Return (x, y) of the center of cell containing provided text 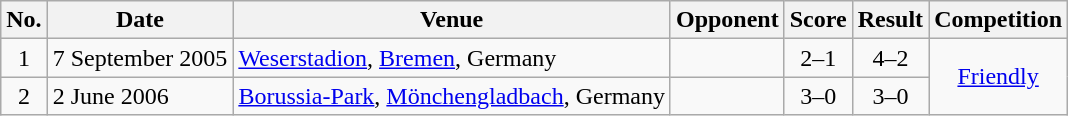
Competition (998, 20)
Score (818, 20)
2 (24, 96)
2–1 (818, 58)
Borussia-Park, Mönchengladbach, Germany (452, 96)
No. (24, 20)
Result (890, 20)
Date (140, 20)
7 September 2005 (140, 58)
Venue (452, 20)
4–2 (890, 58)
Weserstadion, Bremen, Germany (452, 58)
2 June 2006 (140, 96)
Opponent (727, 20)
Friendly (998, 77)
1 (24, 58)
